For the text-containing cell, return its midpoint in (X, Y) coordinate format. 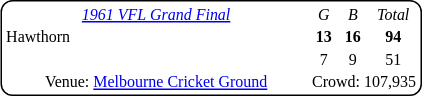
G (324, 14)
1961 VFL Grand Final (156, 14)
94 (394, 37)
Crowd: 107,935 (364, 82)
Venue: Melbourne Cricket Ground (156, 82)
Hawthorn (156, 37)
9 (353, 60)
7 (324, 60)
B (353, 14)
13 (324, 37)
Total (394, 14)
16 (353, 37)
51 (394, 60)
